Capture the cell that displays the provided text and extract its [X, Y] central coordinate. 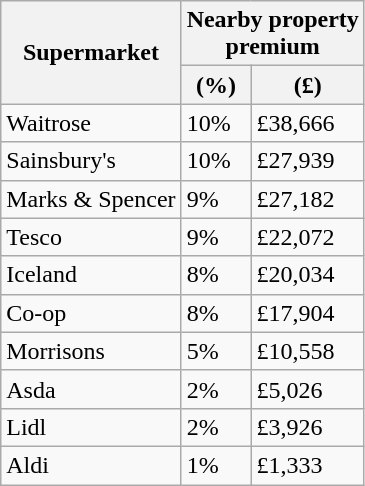
£3,926 [308, 427]
£5,026 [308, 389]
Supermarket [91, 52]
Waitrose [91, 123]
Tesco [91, 237]
Lidl [91, 427]
£27,182 [308, 199]
(£) [308, 85]
£27,939 [308, 161]
£1,333 [308, 465]
Sainsbury's [91, 161]
£17,904 [308, 313]
£10,558 [308, 351]
Morrisons [91, 351]
Iceland [91, 275]
Nearby propertypremium [272, 34]
1% [216, 465]
£20,034 [308, 275]
Asda [91, 389]
£38,666 [308, 123]
Co-op [91, 313]
(%) [216, 85]
£22,072 [308, 237]
5% [216, 351]
Aldi [91, 465]
Marks & Spencer [91, 199]
